Scan for the cell matching the given text and deliver its [X, Y] coordinate at center. 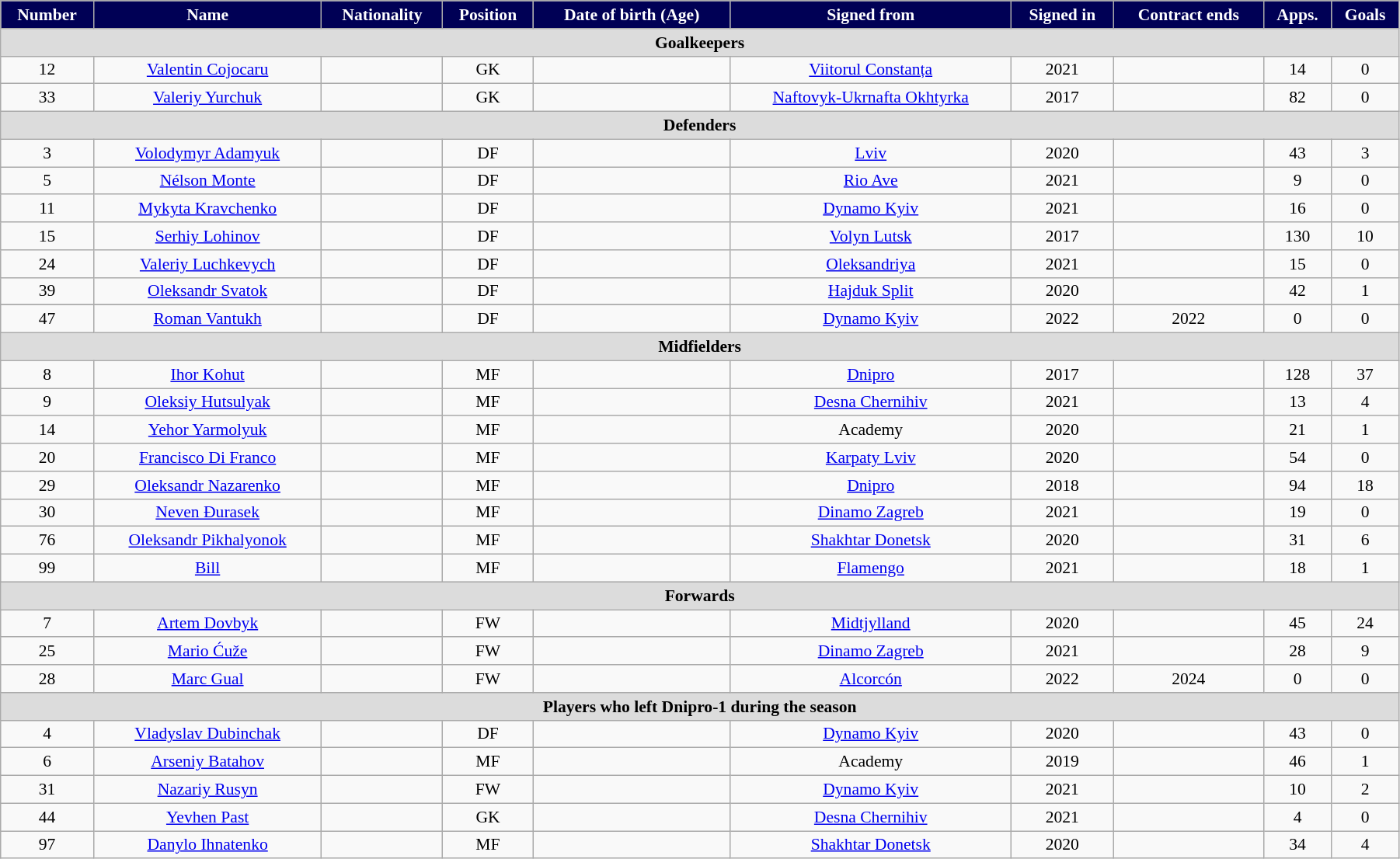
Viitorul Constanța [870, 70]
Valeriy Yurchuk [207, 98]
Goals [1366, 15]
Oleksandriya [870, 264]
25 [47, 652]
Marc Gual [207, 679]
Goalkeepers [700, 43]
94 [1297, 485]
Oleksiy Hutsulyak [207, 402]
12 [47, 70]
Name [207, 15]
Roman Vantukh [207, 319]
Serhiy Lohinov [207, 236]
Oleksandr Nazarenko [207, 485]
47 [47, 319]
29 [47, 485]
Number [47, 15]
Defenders [700, 126]
44 [47, 817]
Oleksandr Pikhalyonok [207, 541]
Position [488, 15]
39 [47, 291]
Artem Dovbyk [207, 624]
13 [1297, 402]
33 [47, 98]
Mykyta Kravchenko [207, 209]
130 [1297, 236]
Arseniy Batahov [207, 762]
54 [1297, 457]
Oleksandr Svatok [207, 291]
Alcorcón [870, 679]
2024 [1189, 679]
Flamengo [870, 569]
Volodymyr Adamyuk [207, 153]
5 [47, 181]
Rio Ave [870, 181]
42 [1297, 291]
Valentin Cojocaru [207, 70]
Yevhen Past [207, 817]
76 [47, 541]
30 [47, 513]
Yehor Yarmolyuk [207, 430]
Ihor Kohut [207, 374]
16 [1297, 209]
Bill [207, 569]
128 [1297, 374]
Volyn Lutsk [870, 236]
45 [1297, 624]
Forwards [700, 596]
Valeriy Luchkevych [207, 264]
37 [1366, 374]
97 [47, 845]
20 [47, 457]
Vladyslav Dubinchak [207, 734]
Midfielders [700, 347]
82 [1297, 98]
2 [1366, 790]
99 [47, 569]
46 [1297, 762]
Midtjylland [870, 624]
Hajduk Split [870, 291]
2018 [1062, 485]
Francisco Di Franco [207, 457]
Contract ends [1189, 15]
Date of birth (Age) [632, 15]
Players who left Dnipro-1 during the season [700, 707]
Danylo Ihnatenko [207, 845]
Nélson Monte [207, 181]
7 [47, 624]
Lviv [870, 153]
8 [47, 374]
Signed from [870, 15]
Nazariy Rusyn [207, 790]
Neven Đurasek [207, 513]
21 [1297, 430]
11 [47, 209]
Karpaty Lviv [870, 457]
Signed in [1062, 15]
Naftovyk-Ukrnafta Okhtyrka [870, 98]
19 [1297, 513]
2019 [1062, 762]
34 [1297, 845]
Apps. [1297, 15]
Nationality [382, 15]
Mario Ćuže [207, 652]
